Output the (X, Y) coordinate of the center of the cell containing the given text.  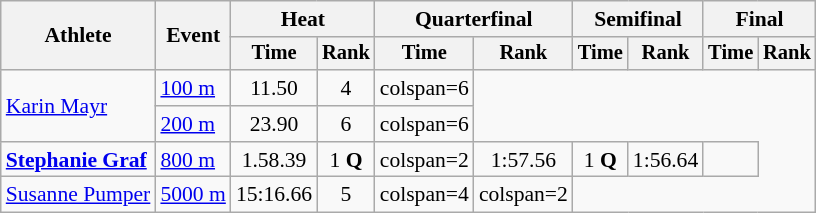
200 m (192, 124)
Semifinal (638, 19)
Event (192, 36)
Stephanie Graf (78, 160)
Karin Mayr (78, 106)
Heat (303, 19)
5000 m (192, 195)
1:56.64 (666, 160)
1.58.39 (274, 160)
Quarterfinal (474, 19)
4 (346, 88)
Susanne Pumper (78, 195)
100 m (192, 88)
6 (346, 124)
1:57.56 (524, 160)
Athlete (78, 36)
Final (759, 19)
800 m (192, 160)
15:16.66 (274, 195)
5 (346, 195)
23.90 (274, 124)
11.50 (274, 88)
colspan=4 (424, 195)
